Return the (x, y) coordinate for the center point of the cell that contains the specified text.  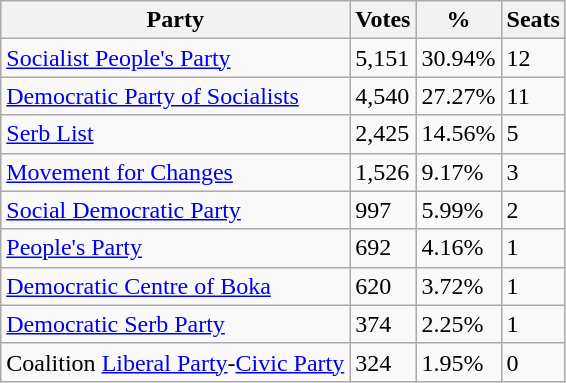
2,425 (383, 134)
Democratic Centre of Boka (176, 286)
Votes (383, 20)
Democratic Party of Socialists (176, 96)
3 (533, 172)
1.95% (458, 362)
% (458, 20)
Seats (533, 20)
Democratic Serb Party (176, 324)
3.72% (458, 286)
4.16% (458, 248)
People's Party (176, 248)
9.17% (458, 172)
11 (533, 96)
324 (383, 362)
692 (383, 248)
620 (383, 286)
0 (533, 362)
Party (176, 20)
Coalition Liberal Party-Civic Party (176, 362)
5.99% (458, 210)
2.25% (458, 324)
2 (533, 210)
5,151 (383, 58)
1,526 (383, 172)
374 (383, 324)
30.94% (458, 58)
12 (533, 58)
27.27% (458, 96)
Social Democratic Party (176, 210)
Socialist People's Party (176, 58)
Serb List (176, 134)
5 (533, 134)
Movement for Changes (176, 172)
4,540 (383, 96)
14.56% (458, 134)
997 (383, 210)
